Output the (x, y) coordinate of the center of the cell containing the given text.  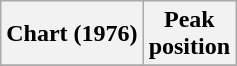
Peakposition (189, 34)
Chart (1976) (72, 34)
